Find where the given text appears and provide that cell's center as (x, y) coordinate. 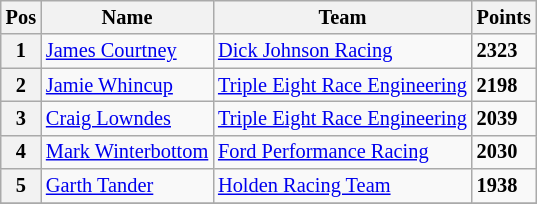
1938 (504, 186)
Points (504, 17)
Holden Racing Team (342, 186)
Mark Winterbottom (127, 152)
Name (127, 17)
Pos (21, 17)
1 (21, 51)
Craig Lowndes (127, 118)
Ford Performance Racing (342, 152)
James Courtney (127, 51)
4 (21, 152)
2039 (504, 118)
Dick Johnson Racing (342, 51)
3 (21, 118)
2030 (504, 152)
2198 (504, 85)
Team (342, 17)
2323 (504, 51)
2 (21, 85)
Jamie Whincup (127, 85)
5 (21, 186)
Garth Tander (127, 186)
